Scan for the cell matching the given text and deliver its [X, Y] coordinate at center. 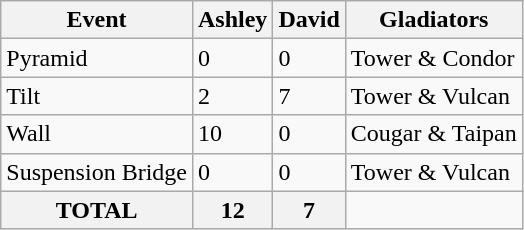
David [309, 20]
Gladiators [434, 20]
Tilt [97, 96]
2 [232, 96]
Suspension Bridge [97, 172]
Event [97, 20]
Tower & Condor [434, 58]
Ashley [232, 20]
12 [232, 210]
10 [232, 134]
Pyramid [97, 58]
Cougar & Taipan [434, 134]
Wall [97, 134]
TOTAL [97, 210]
